Pinpoint the cell where the given text exists, returning its (X, Y) midpoint coordinate. 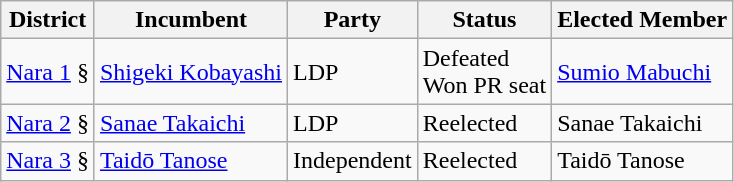
Status (484, 20)
Elected Member (642, 20)
Nara 3 § (48, 161)
DefeatedWon PR seat (484, 72)
Shigeki Kobayashi (190, 72)
District (48, 20)
Nara 1 § (48, 72)
Independent (353, 161)
Sumio Mabuchi (642, 72)
Incumbent (190, 20)
Nara 2 § (48, 123)
Party (353, 20)
